Identify which cell holds the provided text, then report its (x, y) central coordinate. 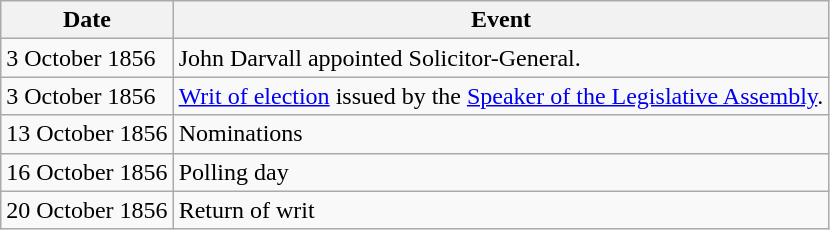
16 October 1856 (87, 172)
20 October 1856 (87, 210)
13 October 1856 (87, 134)
Return of writ (501, 210)
Nominations (501, 134)
Writ of election issued by the Speaker of the Legislative Assembly. (501, 96)
John Darvall appointed Solicitor-General. (501, 58)
Event (501, 20)
Date (87, 20)
Polling day (501, 172)
